From the cell containing the given text, extract its center point as (x, y) coordinate. 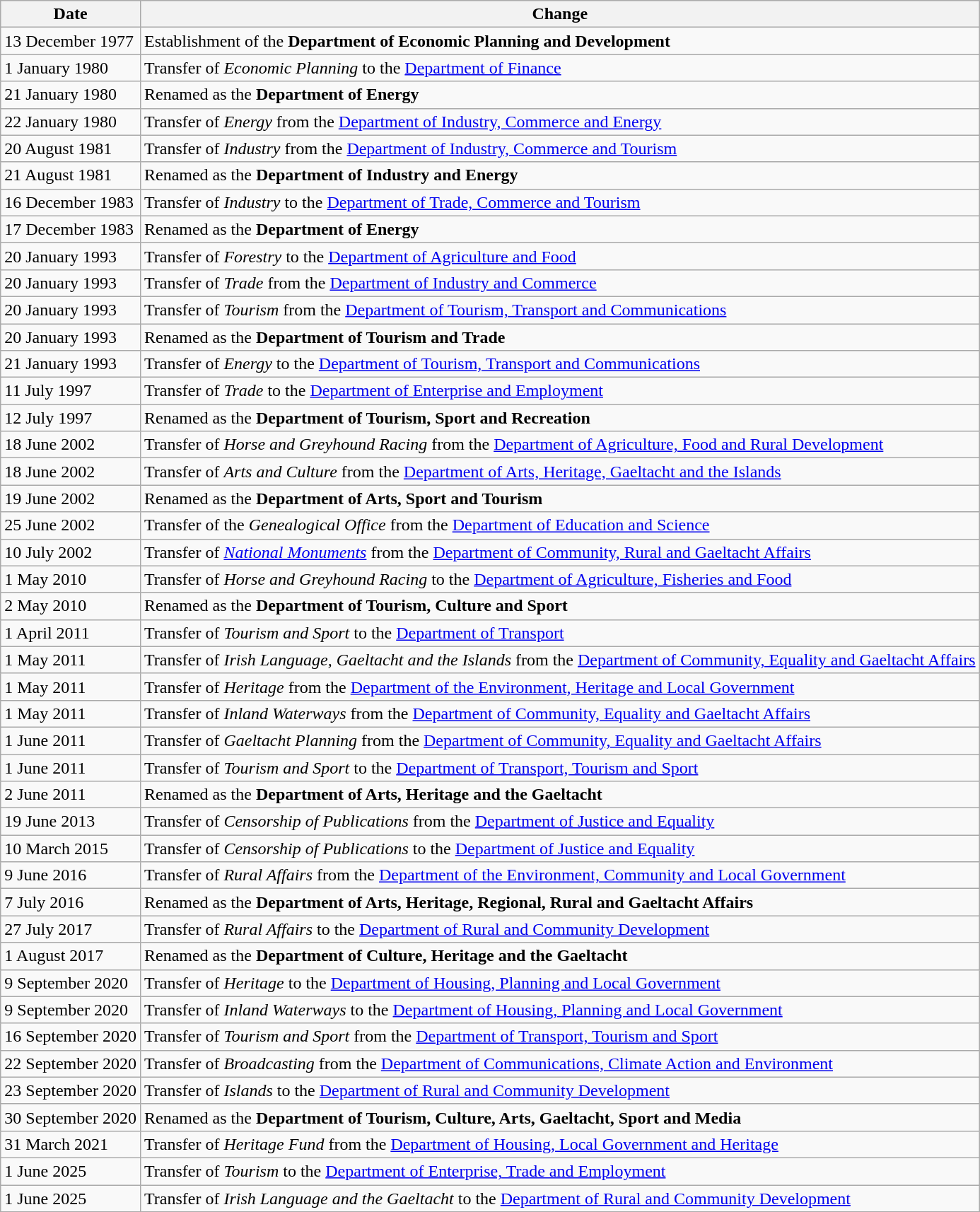
Renamed as the Department of Tourism and Trade (560, 337)
Transfer of Censorship of Publications from the Department of Justice and Equality (560, 822)
16 December 1983 (71, 202)
Transfer of Tourism and Sport to the Department of Transport, Tourism and Sport (560, 767)
Renamed as the Department of Culture, Heritage and the Gaeltacht (560, 956)
31 March 2021 (71, 1144)
Transfer of Trade from the Department of Industry and Commerce (560, 283)
Transfer of Irish Language, Gaeltacht and the Islands from the Department of Community, Equality and Gaeltacht Affairs (560, 660)
Transfer of Energy to the Department of Tourism, Transport and Communications (560, 364)
Transfer of Heritage Fund from the Department of Housing, Local Government and Heritage (560, 1144)
22 January 1980 (71, 122)
19 June 2013 (71, 822)
Transfer of Islands to the Department of Rural and Community Development (560, 1090)
10 July 2002 (71, 552)
Transfer of Horse and Greyhound Racing to the Department of Agriculture, Fisheries and Food (560, 579)
Transfer of the Genealogical Office from the Department of Education and Science (560, 525)
Renamed as the Department of Arts, Heritage, Regional, Rural and Gaeltacht Affairs (560, 902)
22 September 2020 (71, 1064)
Renamed as the Department of Tourism, Culture and Sport (560, 606)
Transfer of Inland Waterways to the Department of Housing, Planning and Local Government (560, 1010)
21 January 1980 (71, 95)
Transfer of Heritage from the Department of the Environment, Heritage and Local Government (560, 687)
Change (560, 14)
Transfer of Irish Language and the Gaeltacht to the Department of Rural and Community Development (560, 1199)
Transfer of Tourism and Sport from the Department of Transport, Tourism and Sport (560, 1037)
Transfer of Economic Planning to the Department of Finance (560, 68)
23 September 2020 (71, 1090)
Establishment of the Department of Economic Planning and Development (560, 41)
25 June 2002 (71, 525)
17 December 1983 (71, 229)
1 January 1980 (71, 68)
Transfer of Industry to the Department of Trade, Commerce and Tourism (560, 202)
Transfer of Industry from the Department of Industry, Commerce and Tourism (560, 148)
20 August 1981 (71, 148)
10 March 2015 (71, 849)
7 July 2016 (71, 902)
Transfer of Forestry to the Department of Agriculture and Food (560, 256)
1 August 2017 (71, 956)
2 June 2011 (71, 795)
13 December 1977 (71, 41)
Transfer of Tourism to the Department of Enterprise, Trade and Employment (560, 1171)
1 May 2010 (71, 579)
Transfer of Rural Affairs from the Department of the Environment, Community and Local Government (560, 875)
Transfer of Energy from the Department of Industry, Commerce and Energy (560, 122)
Transfer of Rural Affairs to the Department of Rural and Community Development (560, 929)
Transfer of Inland Waterways from the Department of Community, Equality and Gaeltacht Affairs (560, 713)
Renamed as the Department of Arts, Sport and Tourism (560, 499)
Date (71, 14)
30 September 2020 (71, 1117)
Transfer of Tourism from the Department of Tourism, Transport and Communications (560, 310)
2 May 2010 (71, 606)
Transfer of Broadcasting from the Department of Communications, Climate Action and Environment (560, 1064)
16 September 2020 (71, 1037)
21 January 1993 (71, 364)
27 July 2017 (71, 929)
Transfer of Horse and Greyhound Racing from the Department of Agriculture, Food and Rural Development (560, 445)
Transfer of Censorship of Publications to the Department of Justice and Equality (560, 849)
Transfer of Trade to the Department of Enterprise and Employment (560, 391)
Transfer of National Monuments from the Department of Community, Rural and Gaeltacht Affairs (560, 552)
11 July 1997 (71, 391)
Transfer of Tourism and Sport to the Department of Transport (560, 633)
Renamed as the Department of Tourism, Sport and Recreation (560, 418)
Transfer of Heritage to the Department of Housing, Planning and Local Government (560, 983)
21 August 1981 (71, 175)
1 April 2011 (71, 633)
19 June 2002 (71, 499)
Renamed as the Department of Industry and Energy (560, 175)
12 July 1997 (71, 418)
Renamed as the Department of Tourism, Culture, Arts, Gaeltacht, Sport and Media (560, 1117)
Renamed as the Department of Arts, Heritage and the Gaeltacht (560, 795)
Transfer of Gaeltacht Planning from the Department of Community, Equality and Gaeltacht Affairs (560, 740)
Transfer of Arts and Culture from the Department of Arts, Heritage, Gaeltacht and the Islands (560, 472)
9 June 2016 (71, 875)
